Locate the cell with the specified text and output its (X, Y) center coordinate. 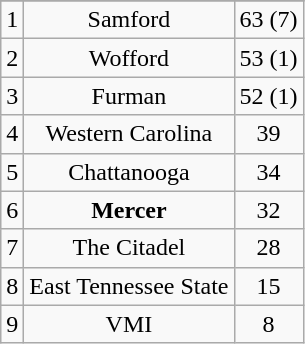
28 (268, 248)
Western Carolina (129, 134)
7 (12, 248)
39 (268, 134)
3 (12, 96)
9 (12, 324)
2 (12, 58)
The Citadel (129, 248)
15 (268, 286)
East Tennessee State (129, 286)
Wofford (129, 58)
63 (7) (268, 20)
32 (268, 210)
Furman (129, 96)
VMI (129, 324)
6 (12, 210)
52 (1) (268, 96)
Mercer (129, 210)
1 (12, 20)
53 (1) (268, 58)
4 (12, 134)
34 (268, 172)
5 (12, 172)
Samford (129, 20)
Chattanooga (129, 172)
